Determine the (x, y) coordinate at the center of the cell enclosing the given text.  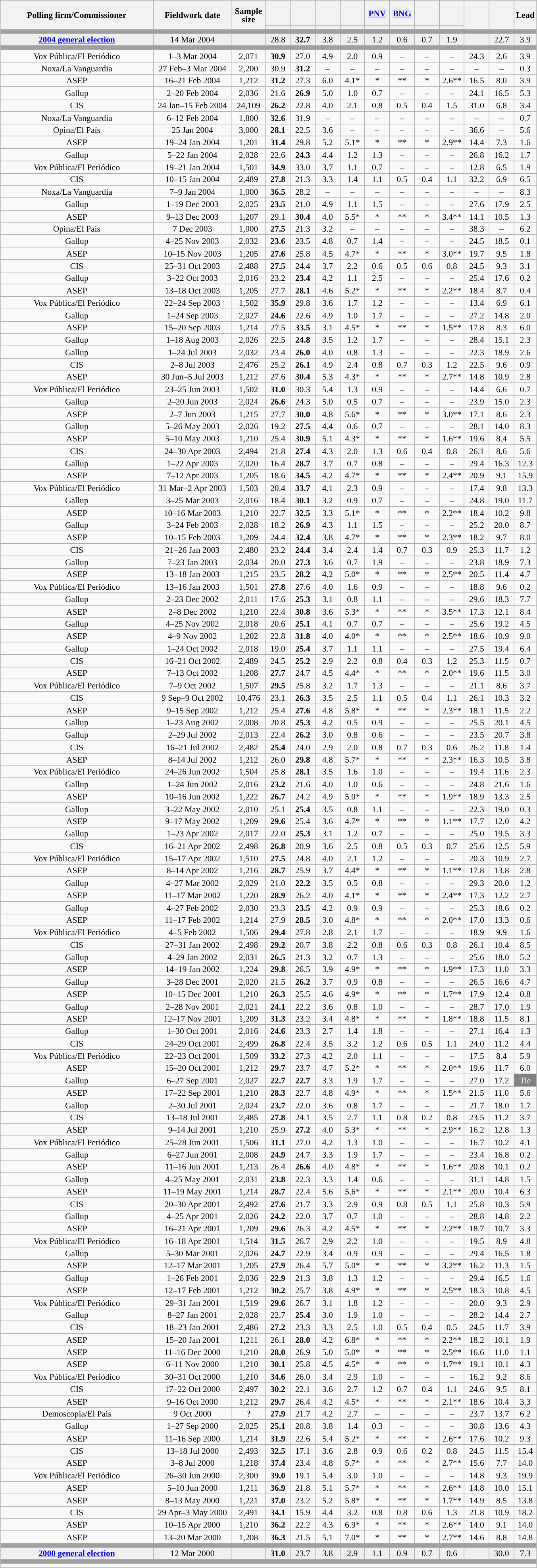
4–5 Feb 2002 (192, 933)
18–23 Jan 2001 (192, 1328)
6.1 (525, 303)
2,493 (248, 1451)
5.5* (352, 217)
2,480 (248, 550)
5–10 Jun 2000 (192, 1488)
1–24 Sep 2003 (192, 315)
15.6 (477, 1463)
12.2 (502, 895)
7–12 Apr 2003 (192, 476)
2–30 Jul 2001 (192, 1105)
1–19 Dec 2003 (192, 204)
2,017 (248, 834)
Polling firm/Commissioner (77, 15)
5–22 Jan 2004 (192, 155)
14–19 Jan 2002 (192, 969)
10.0 (502, 1488)
BNG (402, 13)
22–24 Sep 2003 (192, 303)
19.9 (525, 1475)
2,200 (248, 68)
2,482 (248, 747)
36.2 (278, 1525)
31 Mar–2 Apr 2003 (192, 488)
25.7 (302, 1290)
2,488 (248, 266)
7–23 Jan 2003 (192, 562)
1–23 Aug 2002 (192, 723)
2,485 (248, 1118)
8–27 Jan 2001 (192, 1315)
18.7 (477, 1229)
20–30 Apr 2001 (192, 1204)
29 Apr–3 May 2000 (192, 1512)
1,514 (248, 1241)
13.4 (477, 303)
9–13 Dec 2003 (192, 217)
19–24 Jan 2004 (192, 143)
20.4 (278, 488)
1–18 Aug 2003 (192, 340)
4–25 May 2001 (192, 1179)
1,221 (248, 1500)
30.3 (302, 389)
10–15 Apr 2000 (192, 1525)
32.4 (302, 538)
29.1 (278, 217)
36.6 (477, 130)
7–13 Oct 2002 (192, 673)
2,010 (248, 809)
Lead (525, 15)
2–8 Dec 2002 (192, 611)
9 Oct 2000 (192, 1413)
3.2** (452, 1266)
1–3 Mar 2004 (192, 56)
6–27 Sep 2001 (192, 1080)
Sample size (248, 15)
4–27 Mar 2002 (192, 883)
29.2 (278, 945)
4.0* (352, 636)
28.9 (278, 895)
15.0 (502, 401)
12.5 (502, 846)
9.7 (502, 538)
10–16 Mar 2003 (192, 512)
Demoscopia/El País (77, 1413)
29.5 (278, 685)
36.3 (278, 1537)
1,507 (248, 685)
1,220 (248, 895)
17.4 (477, 488)
15–20 Sep 2003 (192, 328)
12 Mar 2000 (192, 1554)
18.5 (502, 241)
23.9 (477, 401)
11.6 (502, 772)
4–25 Nov 2002 (192, 623)
37.0 (278, 1500)
29–31 Jan 2001 (192, 1302)
2,300 (248, 1475)
11–17 Mar 2002 (192, 895)
17–22 Sep 2001 (192, 1093)
25 Jan 2004 (192, 130)
13–18 Jan 2003 (192, 574)
31.5 (278, 1241)
33.0 (302, 167)
3–24 Feb 2003 (192, 525)
34.9 (278, 167)
9–15 Sep 2002 (192, 710)
27 Feb–3 Mar 2004 (192, 68)
16–21 Apr 2001 (192, 1229)
Fieldwork date (192, 15)
25.0 (477, 834)
15–20 Jan 2001 (192, 1340)
13–18 Jul 2000 (192, 1451)
25–31 Oct 2003 (192, 266)
8.9 (502, 1241)
3,000 (248, 130)
9–14 Jul 2001 (192, 1130)
19–21 Jan 2004 (192, 167)
14 Mar 2004 (192, 40)
18.1 (477, 710)
33.7 (302, 488)
4–9 Nov 2002 (192, 636)
3–25 Mar 2003 (192, 500)
9–16 Oct 2000 (192, 1401)
2,476 (248, 365)
13.7 (502, 1413)
7.0* (352, 1537)
3.5** (452, 611)
2,071 (248, 56)
4–27 Feb 2002 (192, 907)
12.0 (502, 821)
6.3 (525, 1191)
5–10 May 2003 (192, 439)
1,216 (248, 871)
12.3 (525, 463)
2,030 (248, 907)
12–17 Feb 2001 (192, 1290)
36.9 (278, 1488)
1,222 (248, 796)
32.7 (302, 40)
2,497 (248, 1389)
1–23 Apr 2002 (192, 834)
6–11 Nov 2000 (192, 1364)
6–27 Jun 2001 (192, 1155)
2–20 Feb 2004 (192, 93)
2–20 Jun 2003 (192, 401)
23.6 (278, 241)
2,013 (248, 735)
13–20 Mar 2000 (192, 1537)
1,509 (248, 1056)
22.1 (302, 1389)
2,499 (248, 1044)
3–22 May 2002 (192, 809)
27.1 (477, 1031)
9 Sep–9 Oct 2002 (192, 698)
10–16 Jun 2002 (192, 796)
16.7 (477, 1142)
11–19 May 2001 (192, 1191)
24 Jan–15 Feb 2004 (192, 105)
13.6 (502, 1426)
14.9 (477, 1500)
2,494 (248, 451)
1–26 Feb 2001 (192, 1278)
16–21 Jul 2002 (192, 747)
3–22 Oct 2003 (192, 278)
2000 general election (77, 1554)
8.8 (502, 1537)
28.4 (477, 340)
1,207 (248, 217)
17–22 Oct 2000 (192, 1389)
32.6 (278, 117)
25–28 Jun 2001 (192, 1142)
24.9 (278, 1155)
36.5 (278, 192)
3–8 Jul 2000 (192, 1463)
22–23 Oct 2001 (192, 1056)
35.9 (278, 303)
5–30 Mar 2001 (192, 1253)
12.1 (502, 611)
1–22 Apr 2003 (192, 463)
10–15 Jan 2004 (192, 179)
1.8** (452, 1018)
Tie (525, 1080)
7–9 Jan 2004 (192, 192)
24–26 Jun 2002 (192, 772)
1–30 Oct 2001 (192, 1031)
3.4** (452, 217)
6.6 (502, 389)
13–18 Oct 2003 (192, 290)
1,519 (248, 1302)
38.3 (477, 228)
32.2 (477, 179)
1,201 (248, 143)
1–24 Oct 2002 (192, 649)
21.1 (477, 685)
2–23 Dec 2002 (192, 599)
14.1 (477, 217)
17.5 (477, 1056)
1,504 (248, 772)
6.4 (525, 649)
34.6 (278, 1377)
20.3 (477, 858)
29.3 (477, 883)
31.3 (278, 1018)
2,491 (248, 1512)
7 Dec 2003 (192, 228)
28.3 (278, 1093)
21–26 Jan 2003 (192, 550)
24–30 Apr 2003 (192, 451)
20.6 (278, 623)
9.0 (525, 636)
6.8* (352, 1340)
16–21 Feb 2004 (192, 81)
10.7 (502, 1229)
4–25 Nov 2003 (192, 241)
13–16 Jan 2003 (192, 587)
4–29 Jan 2002 (192, 957)
16–18 Apr 2001 (192, 1241)
3–28 Dec 2001 (192, 982)
23.1 (278, 698)
31.8 (302, 636)
PNV (377, 13)
8–13 May 2000 (192, 1500)
11–16 Dec 2000 (192, 1352)
9.9 (502, 933)
1–27 Sep 2000 (192, 1426)
1,800 (248, 117)
2,029 (248, 883)
9.2 (502, 1377)
11–17 Feb 2002 (192, 920)
10–15 Dec 2001 (192, 994)
5.5 (525, 439)
2,486 (248, 1328)
20.5 (477, 574)
33.5 (302, 328)
? (248, 1413)
26–30 Jun 2000 (192, 1475)
39.0 (278, 1475)
4–25 Apr 2001 (192, 1216)
9–17 May 2002 (192, 821)
6–12 Feb 2004 (192, 117)
12–17 Nov 2001 (192, 1018)
8–14 Apr 2002 (192, 871)
12.4 (502, 994)
17.2 (502, 1080)
33.2 (278, 1056)
30–31 Oct 2000 (192, 1377)
8–14 Jul 2002 (192, 760)
0.1 (525, 241)
2,034 (248, 562)
24,109 (248, 105)
34.1 (278, 1512)
10,476 (248, 698)
10.8 (502, 1290)
1,213 (248, 1167)
11.3 (502, 1266)
5–26 May 2003 (192, 426)
27.4 (302, 451)
20.1 (502, 723)
27–31 Jan 2002 (192, 945)
2–7 Jun 2003 (192, 414)
2,011 (248, 599)
31.4 (278, 143)
2004 general election (77, 40)
14.6 (477, 1537)
15–20 Oct 2001 (192, 1068)
24–29 Oct 2001 (192, 1044)
1,202 (248, 636)
2,492 (248, 1204)
17.7 (477, 821)
1–24 Jul 2003 (192, 352)
19.7 (477, 254)
7–9 Oct 2002 (192, 685)
10–15 Feb 2003 (192, 538)
1,503 (248, 488)
6.9* (352, 1525)
16.8 (502, 1155)
15.4 (525, 1451)
11.4 (502, 574)
15–17 Apr 2002 (192, 858)
2–28 Nov 2001 (192, 1006)
23–25 Jun 2003 (192, 389)
10–15 Nov 2003 (192, 254)
1–24 Jun 2002 (192, 784)
16–21 Oct 2002 (192, 661)
11–16 Jun 2001 (192, 1167)
1,510 (248, 858)
37.4 (278, 1463)
2–29 Jul 2002 (192, 735)
11.8 (502, 747)
30 Jun–5 Jul 2003 (192, 377)
5.7 (328, 1266)
2–8 Jul 2003 (192, 365)
1,218 (248, 1463)
6.8 (502, 105)
12–17 Mar 2001 (192, 1266)
2,021 (248, 1006)
13–18 Jul 2001 (192, 1118)
11–16 Sep 2000 (192, 1439)
34.5 (302, 476)
28.5 (302, 920)
16–21 Apr 2002 (192, 846)
1,224 (248, 969)
